Search for the cell housing the specified text and yield its (X, Y) center coordinate. 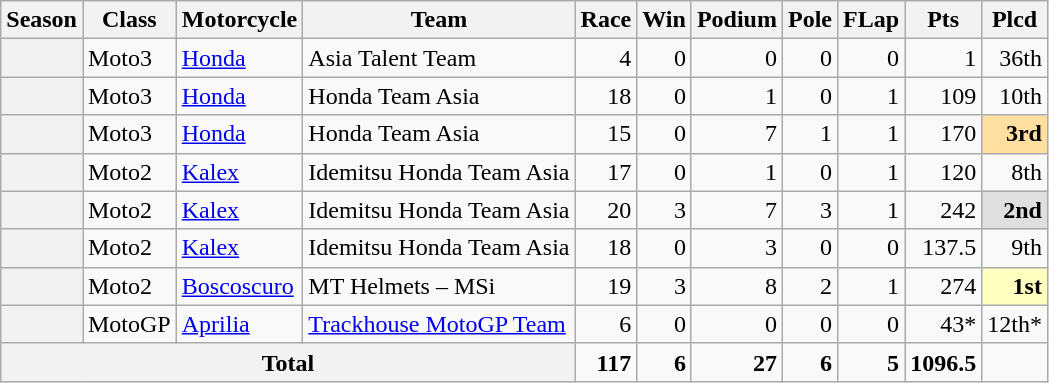
12th* (1015, 324)
Aprilia (240, 324)
Asia Talent Team (439, 58)
Trackhouse MotoGP Team (439, 324)
Pole (810, 20)
Class (129, 20)
274 (944, 286)
Season (42, 20)
3rd (1015, 134)
242 (944, 210)
4 (606, 58)
MT Helmets – MSi (439, 286)
FLap (872, 20)
5 (872, 362)
10th (1015, 96)
27 (736, 362)
8 (736, 286)
Podium (736, 20)
Boscoscuro (240, 286)
120 (944, 172)
137.5 (944, 248)
43* (944, 324)
36th (1015, 58)
8th (1015, 172)
Team (439, 20)
2 (810, 286)
109 (944, 96)
19 (606, 286)
1096.5 (944, 362)
17 (606, 172)
170 (944, 134)
Pts (944, 20)
Motorcycle (240, 20)
MotoGP (129, 324)
Win (664, 20)
1st (1015, 286)
20 (606, 210)
Total (288, 362)
9th (1015, 248)
Race (606, 20)
Plcd (1015, 20)
117 (606, 362)
2nd (1015, 210)
15 (606, 134)
